For the text-containing cell, return its midpoint in [X, Y] coordinate format. 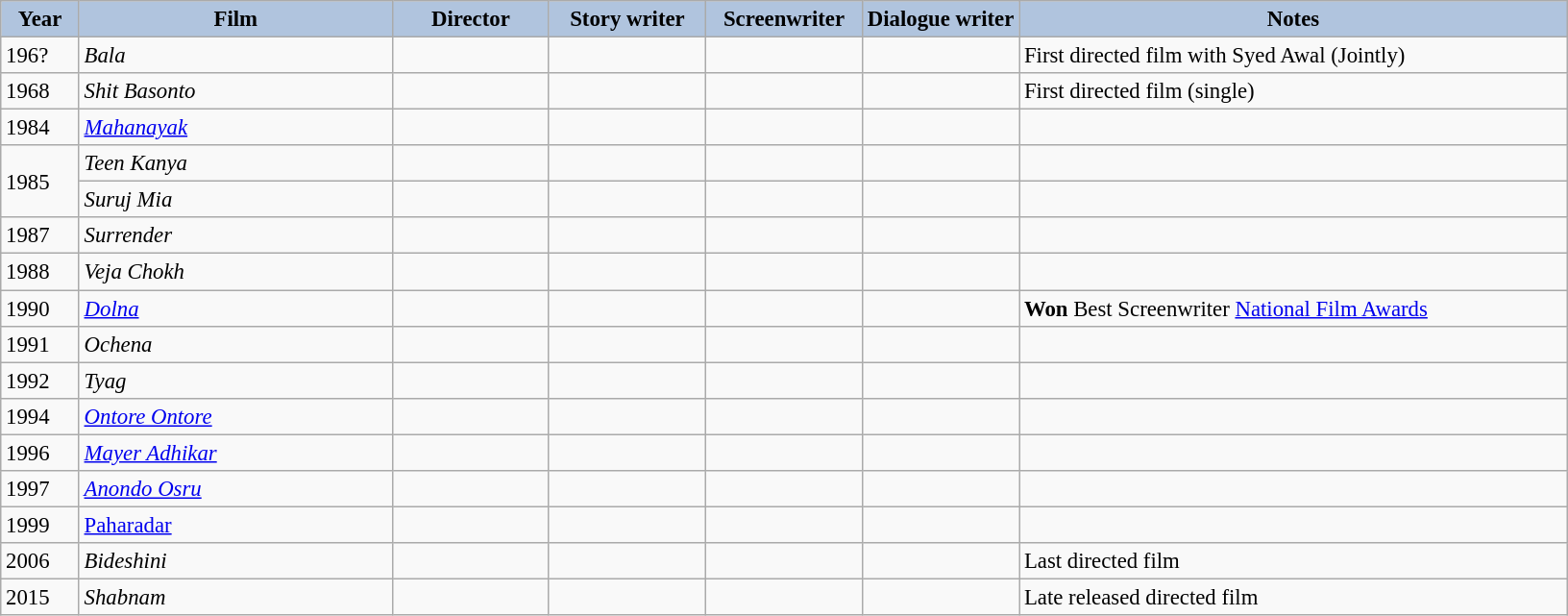
1990 [40, 308]
1984 [40, 128]
2015 [40, 597]
1996 [40, 453]
Shabnam [235, 597]
Anondo Osru [235, 489]
196? [40, 56]
Mahanayak [235, 128]
First directed film (single) [1293, 91]
Tyag [235, 381]
Dialogue writer [942, 19]
Won Best Screenwriter National Film Awards [1293, 308]
Bideshini [235, 561]
Shit Basonto [235, 91]
Veja Chokh [235, 272]
1997 [40, 489]
Screenwriter [784, 19]
Paharadar [235, 525]
Film [235, 19]
Dolna [235, 308]
Ochena [235, 344]
Late released directed film [1293, 597]
Ontore Ontore [235, 416]
1985 [40, 181]
Suruj Mia [235, 200]
Bala [235, 56]
Surrender [235, 235]
1999 [40, 525]
Mayer Adhikar [235, 453]
1988 [40, 272]
Story writer [626, 19]
1987 [40, 235]
First directed film with Syed Awal (Jointly) [1293, 56]
1968 [40, 91]
Notes [1293, 19]
1992 [40, 381]
Last directed film [1293, 561]
Teen Kanya [235, 163]
Director [471, 19]
1994 [40, 416]
1991 [40, 344]
Year [40, 19]
2006 [40, 561]
